For the text-containing cell, return its midpoint in (x, y) coordinate format. 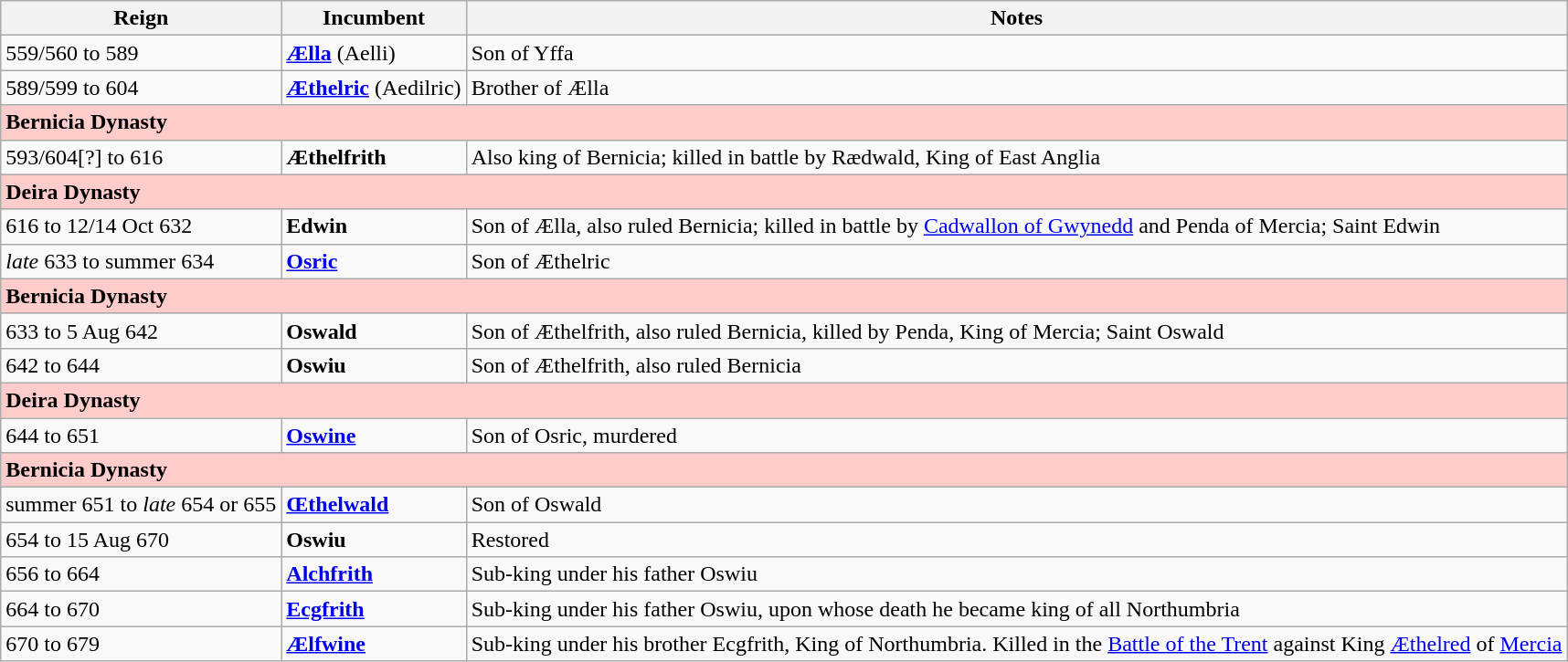
Son of Yffa (1016, 53)
Sub-king under his brother Ecgfrith, King of Northumbria. Killed in the Battle of the Trent against King Æthelred of Mercia (1016, 644)
670 to 679 (141, 644)
654 to 15 Aug 670 (141, 540)
593/604[?] to 616 (141, 157)
Ælfwine (374, 644)
Sub-king under his father Oswiu (1016, 574)
644 to 651 (141, 436)
Son of Æthelfrith, also ruled Bernicia, killed by Penda, King of Mercia; Saint Oswald (1016, 331)
Son of Oswald (1016, 505)
late 633 to summer 634 (141, 261)
616 to 12/14 Oct 632 (141, 226)
Æthelfrith (374, 157)
642 to 644 (141, 365)
summer 651 to late 654 or 655 (141, 505)
Ælla (Aelli) (374, 53)
Son of Ælla, also ruled Bernicia; killed in battle by Cadwallon of Gwynedd and Penda of Mercia; Saint Edwin (1016, 226)
Oswine (374, 436)
Oswald (374, 331)
Sub-king under his father Oswiu, upon whose death he became king of all Northumbria (1016, 609)
656 to 664 (141, 574)
589/599 to 604 (141, 88)
Restored (1016, 540)
Ecgfrith (374, 609)
Alchfrith (374, 574)
Osric (374, 261)
664 to 670 (141, 609)
Son of Æthelric (1016, 261)
Œthelwald (374, 505)
559/560 to 589 (141, 53)
Æthelric (Aedilric) (374, 88)
Brother of Ælla (1016, 88)
Notes (1016, 18)
Edwin (374, 226)
Son of Osric, murdered (1016, 436)
Son of Æthelfrith, also ruled Bernicia (1016, 365)
Reign (141, 18)
633 to 5 Aug 642 (141, 331)
Also king of Bernicia; killed in battle by Rædwald, King of East Anglia (1016, 157)
Incumbent (374, 18)
